Provide the [x, y] coordinate of the cell's center where the given text is located.  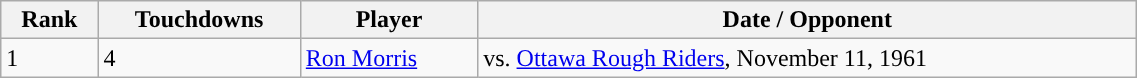
Date / Opponent [808, 20]
1 [50, 58]
Touchdowns [199, 20]
Ron Morris [388, 58]
Rank [50, 20]
Player [388, 20]
4 [199, 58]
vs. Ottawa Rough Riders, November 11, 1961 [808, 58]
